Identify which cell holds the provided text, then report its [X, Y] central coordinate. 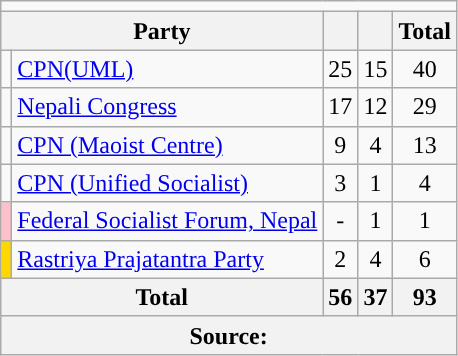
Nepali Congress [168, 107]
Party [162, 31]
15 [376, 69]
CPN(UML) [168, 69]
- [340, 221]
2 [340, 259]
3 [340, 183]
Federal Socialist Forum, Nepal [168, 221]
6 [425, 259]
17 [340, 107]
9 [340, 145]
56 [340, 297]
CPN (Unified Socialist) [168, 183]
93 [425, 297]
25 [340, 69]
37 [376, 297]
CPN (Maoist Centre) [168, 145]
13 [425, 145]
12 [376, 107]
Rastriya Prajatantra Party [168, 259]
29 [425, 107]
40 [425, 69]
Source: [229, 335]
